Capture the cell that displays the provided text and extract its [x, y] central coordinate. 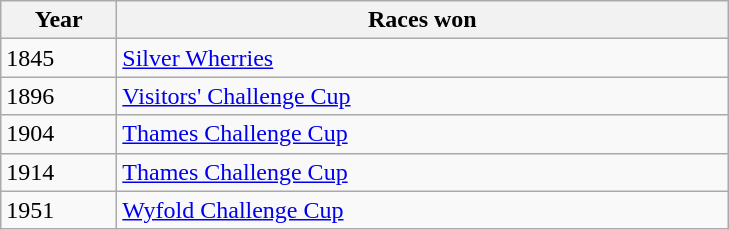
1951 [59, 210]
Visitors' Challenge Cup [422, 96]
Silver Wherries [422, 58]
Wyfold Challenge Cup [422, 210]
1845 [59, 58]
1904 [59, 134]
1914 [59, 172]
Races won [422, 20]
Year [59, 20]
1896 [59, 96]
